From the cell containing the given text, extract its center point as [x, y] coordinate. 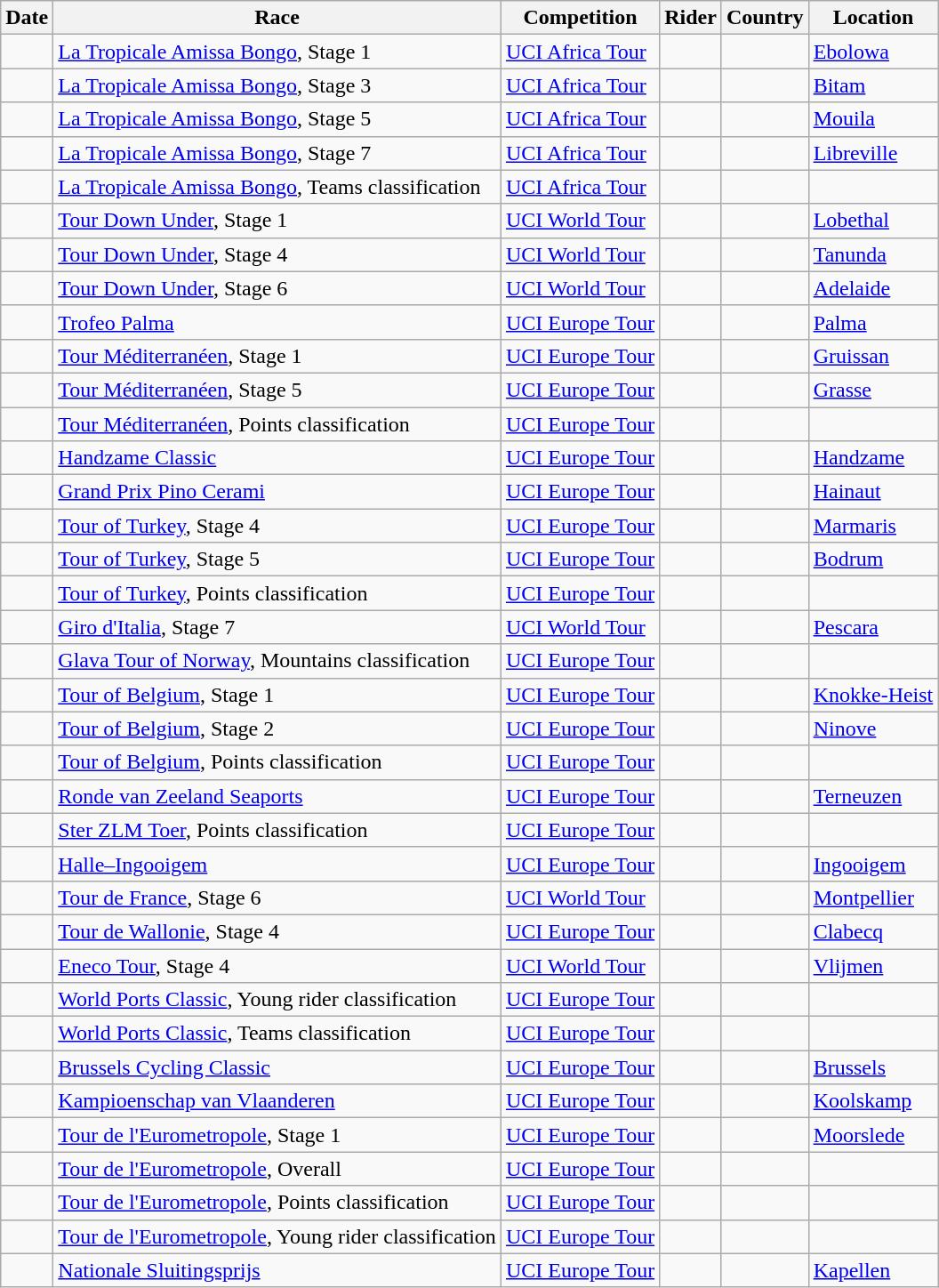
La Tropicale Amissa Bongo, Stage 3 [277, 85]
Libreville [873, 153]
Palma [873, 322]
Pescara [873, 627]
Competition [580, 18]
Tour Méditerranéen, Stage 1 [277, 356]
Grasse [873, 390]
Location [873, 18]
Tour Down Under, Stage 1 [277, 221]
Handzame Classic [277, 458]
Vlijmen [873, 965]
Mouila [873, 119]
Giro d'Italia, Stage 7 [277, 627]
Terneuzen [873, 796]
World Ports Classic, Teams classification [277, 1034]
Ster ZLM Toer, Points classification [277, 830]
Kapellen [873, 1270]
Kampioenschap van Vlaanderen [277, 1101]
Brussels [873, 1067]
Rider [691, 18]
Tour Down Under, Stage 4 [277, 254]
La Tropicale Amissa Bongo, Stage 1 [277, 52]
Moorslede [873, 1135]
Tour de l'Eurometropole, Stage 1 [277, 1135]
Knokke-Heist [873, 695]
Tour of Turkey, Points classification [277, 593]
Koolskamp [873, 1101]
Tour of Belgium, Stage 1 [277, 695]
Lobethal [873, 221]
Tour Méditerranéen, Stage 5 [277, 390]
Tour de l'Eurometropole, Points classification [277, 1203]
La Tropicale Amissa Bongo, Teams classification [277, 187]
Eneco Tour, Stage 4 [277, 965]
Tour Down Under, Stage 6 [277, 288]
Marmaris [873, 526]
Ronde van Zeeland Seaports [277, 796]
Montpellier [873, 898]
Ninove [873, 729]
Grand Prix Pino Cerami [277, 492]
Tour of Belgium, Points classification [277, 762]
Ingooigem [873, 864]
Tanunda [873, 254]
Nationale Sluitingsprijs [277, 1270]
Adelaide [873, 288]
Tour of Turkey, Stage 5 [277, 559]
Trofeo Palma [277, 322]
La Tropicale Amissa Bongo, Stage 7 [277, 153]
Handzame [873, 458]
Hainaut [873, 492]
Tour de l'Eurometropole, Young rider classification [277, 1236]
Date [27, 18]
Tour of Turkey, Stage 4 [277, 526]
Tour de France, Stage 6 [277, 898]
Glava Tour of Norway, Mountains classification [277, 661]
Clabecq [873, 931]
La Tropicale Amissa Bongo, Stage 5 [277, 119]
Gruissan [873, 356]
Halle–Ingooigem [277, 864]
Country [765, 18]
Bodrum [873, 559]
Tour Méditerranéen, Points classification [277, 424]
Tour de l'Eurometropole, Overall [277, 1169]
Bitam [873, 85]
World Ports Classic, Young rider classification [277, 1000]
Ebolowa [873, 52]
Tour of Belgium, Stage 2 [277, 729]
Tour de Wallonie, Stage 4 [277, 931]
Brussels Cycling Classic [277, 1067]
Race [277, 18]
